Determine the (x, y) coordinate at the center of the cell enclosing the given text.  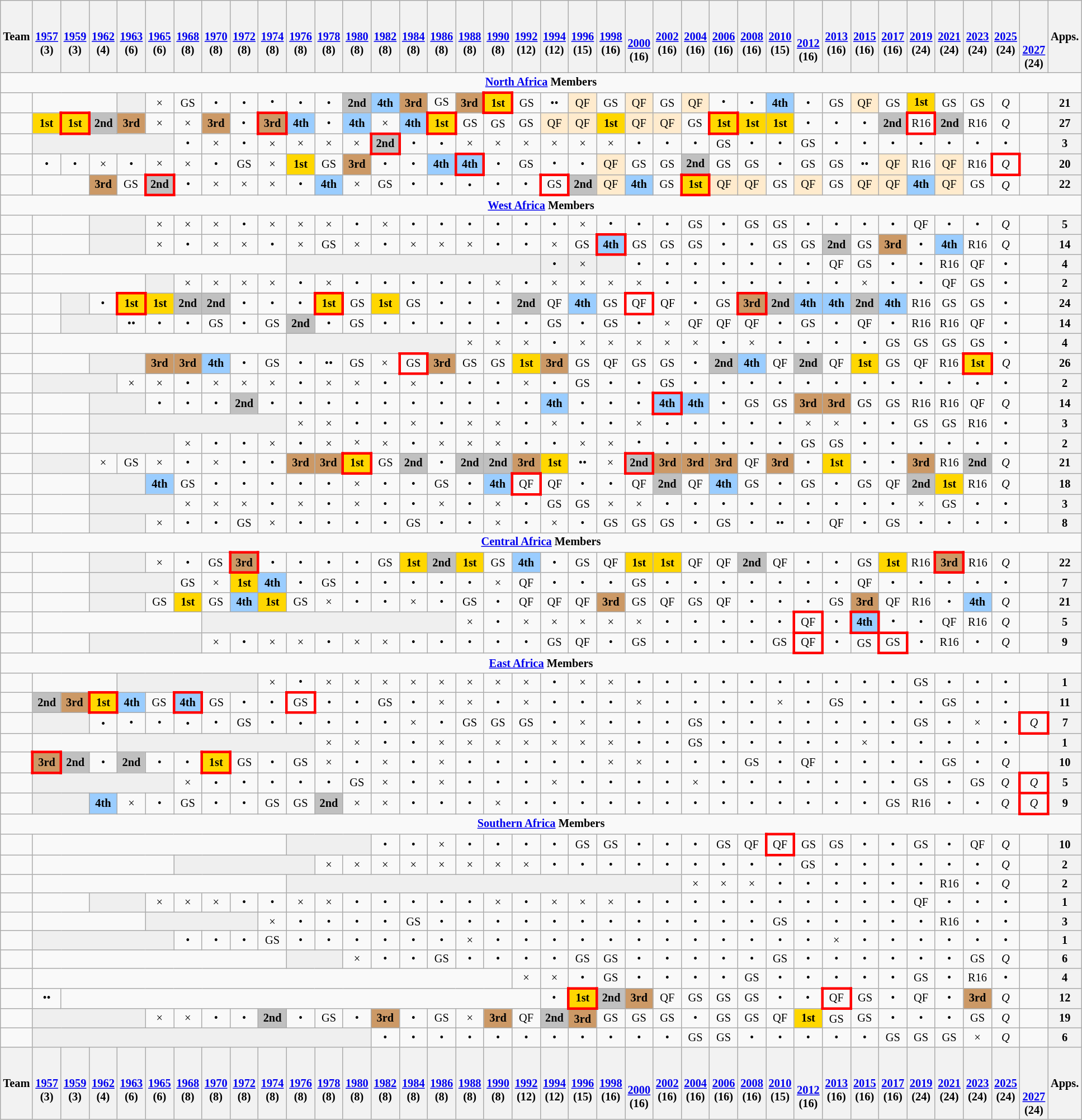
19 (1065, 1018)
8 (1065, 523)
26 (1065, 363)
11 (1065, 702)
24 (1065, 303)
Southern Africa Members (541, 824)
West Africa Members (541, 205)
North Africa Members (541, 83)
12 (1065, 999)
27 (1065, 123)
East Africa Members (541, 663)
18 (1065, 484)
20 (1065, 164)
Central Africa Members (541, 542)
